Detect which cell encompasses the target text, then output its (x, y) center coordinate. 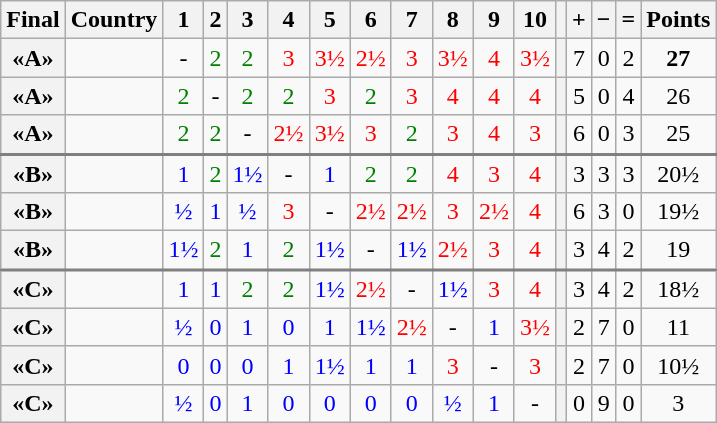
8 (452, 20)
18½ (678, 288)
= (628, 20)
− (604, 20)
Country (114, 20)
10 (534, 20)
19 (678, 250)
25 (678, 134)
11 (678, 327)
+ (580, 20)
20½ (678, 174)
Points (678, 20)
27 (678, 58)
10½ (678, 365)
Final (33, 20)
26 (678, 96)
19½ (678, 212)
